From the cell containing the given text, extract its center point as [X, Y] coordinate. 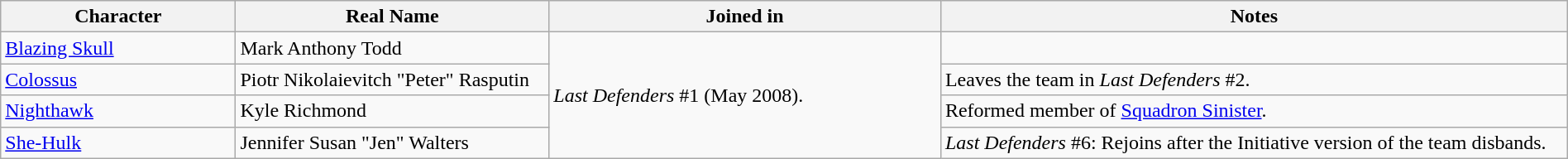
Colossus [118, 79]
Mark Anthony Todd [392, 48]
Nighthawk [118, 111]
Blazing Skull [118, 48]
She-Hulk [118, 142]
Last Defenders #6: Rejoins after the Initiative version of the team disbands. [1254, 142]
Joined in [745, 17]
Character [118, 17]
Last Defenders #1 (May 2008). [745, 95]
Kyle Richmond [392, 111]
Piotr Nikolaievitch "Peter" Rasputin [392, 79]
Jennifer Susan "Jen" Walters [392, 142]
Real Name [392, 17]
Reformed member of Squadron Sinister. [1254, 111]
Leaves the team in Last Defenders #2. [1254, 79]
Notes [1254, 17]
